Return the [X, Y] coordinate for the center point of the cell that contains the specified text.  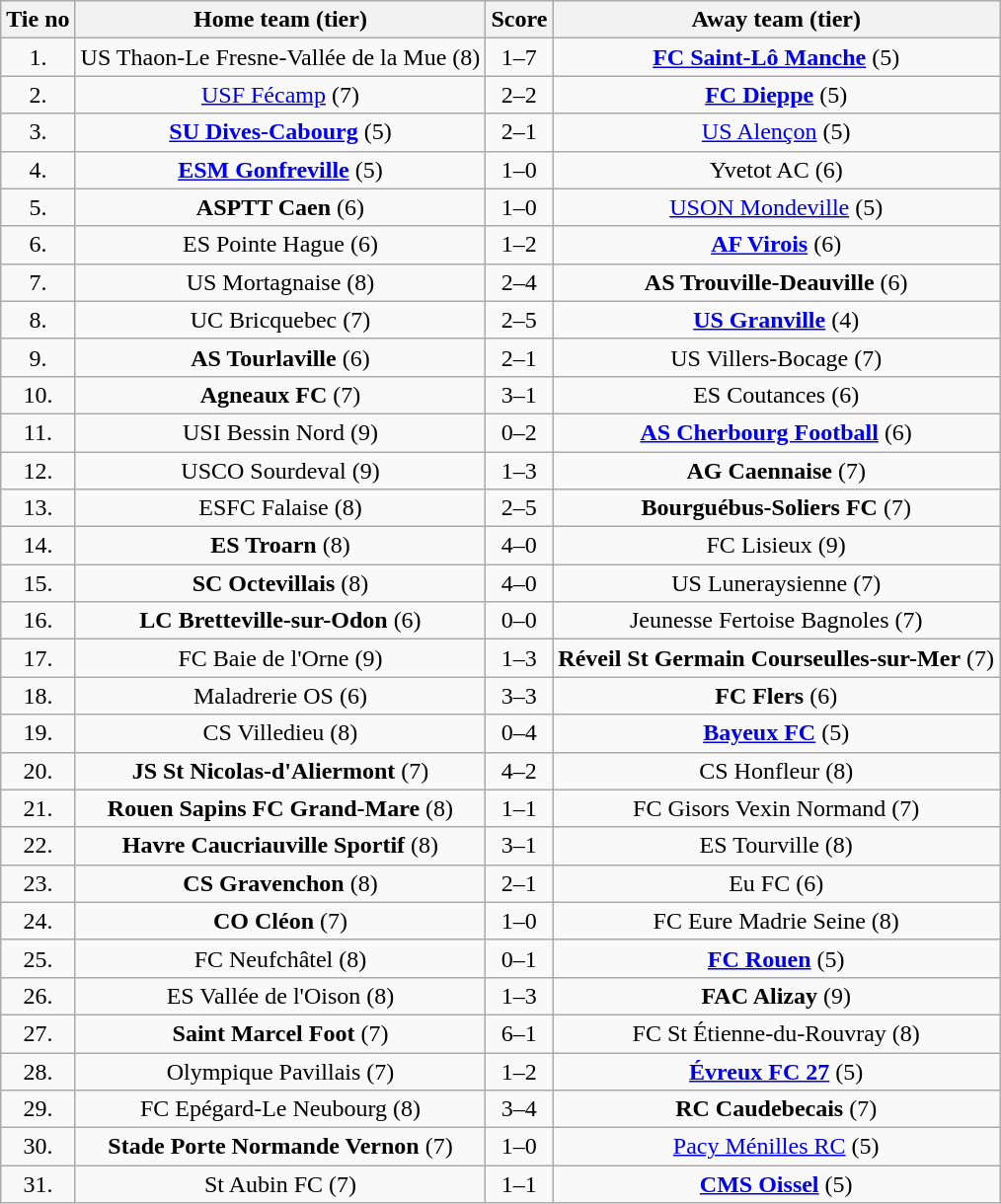
3–4 [519, 1109]
AG Caennaise (7) [776, 471]
Away team (tier) [776, 20]
2–2 [519, 95]
31. [38, 1184]
2–4 [519, 282]
12. [38, 471]
22. [38, 846]
2. [38, 95]
FC Baie de l'Orne (9) [280, 658]
FC Saint-Lô Manche (5) [776, 57]
Réveil St Germain Courseulles-sur-Mer (7) [776, 658]
US Thaon-Le Fresne-Vallée de la Mue (8) [280, 57]
RC Caudebecais (7) [776, 1109]
Tie no [38, 20]
18. [38, 696]
Yvetot AC (6) [776, 170]
US Granville (4) [776, 320]
13. [38, 508]
St Aubin FC (7) [280, 1184]
4. [38, 170]
Home team (tier) [280, 20]
23. [38, 883]
17. [38, 658]
FC Epégard-Le Neubourg (8) [280, 1109]
5. [38, 207]
Eu FC (6) [776, 883]
9. [38, 357]
3–3 [519, 696]
USF Fécamp (7) [280, 95]
LC Bretteville-sur-Odon (6) [280, 621]
14. [38, 546]
1–7 [519, 57]
FC Gisors Vexin Normand (7) [776, 808]
Stade Porte Normande Vernon (7) [280, 1147]
FAC Alizay (9) [776, 996]
Havre Caucriauville Sportif (8) [280, 846]
20. [38, 771]
USCO Sourdeval (9) [280, 471]
0–1 [519, 958]
Évreux FC 27 (5) [776, 1071]
US Alençon (5) [776, 132]
1. [38, 57]
11. [38, 432]
US Luneraysienne (7) [776, 583]
25. [38, 958]
ES Pointe Hague (6) [280, 245]
ES Coutances (6) [776, 395]
CO Cléon (7) [280, 921]
0–4 [519, 733]
26. [38, 996]
6. [38, 245]
29. [38, 1109]
28. [38, 1071]
FC Dieppe (5) [776, 95]
4–2 [519, 771]
FC Flers (6) [776, 696]
Jeunesse Fertoise Bagnoles (7) [776, 621]
Saint Marcel Foot (7) [280, 1033]
FC St Étienne-du-Rouvray (8) [776, 1033]
19. [38, 733]
US Villers-Bocage (7) [776, 357]
USON Mondeville (5) [776, 207]
7. [38, 282]
Score [519, 20]
15. [38, 583]
FC Lisieux (9) [776, 546]
SU Dives-Cabourg (5) [280, 132]
ASPTT Caen (6) [280, 207]
ESFC Falaise (8) [280, 508]
10. [38, 395]
CS Honfleur (8) [776, 771]
Olympique Pavillais (7) [280, 1071]
JS St Nicolas-d'Aliermont (7) [280, 771]
ES Troarn (8) [280, 546]
ES Tourville (8) [776, 846]
Bourguébus-Soliers FC (7) [776, 508]
0–2 [519, 432]
AS Trouville-Deauville (6) [776, 282]
ES Vallée de l'Oison (8) [280, 996]
3. [38, 132]
SC Octevillais (8) [280, 583]
Maladrerie OS (6) [280, 696]
US Mortagnaise (8) [280, 282]
8. [38, 320]
Agneaux FC (7) [280, 395]
27. [38, 1033]
CS Villedieu (8) [280, 733]
USI Bessin Nord (9) [280, 432]
UC Bricquebec (7) [280, 320]
AS Cherbourg Football (6) [776, 432]
0–0 [519, 621]
CS Gravenchon (8) [280, 883]
FC Rouen (5) [776, 958]
AS Tourlaville (6) [280, 357]
AF Virois (6) [776, 245]
CMS Oissel (5) [776, 1184]
FC Eure Madrie Seine (8) [776, 921]
30. [38, 1147]
ESM Gonfreville (5) [280, 170]
16. [38, 621]
Bayeux FC (5) [776, 733]
24. [38, 921]
21. [38, 808]
6–1 [519, 1033]
Rouen Sapins FC Grand-Mare (8) [280, 808]
Pacy Ménilles RC (5) [776, 1147]
FC Neufchâtel (8) [280, 958]
